Capture the cell that displays the provided text and extract its (X, Y) central coordinate. 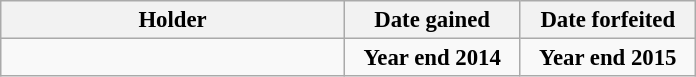
Year end 2015 (608, 58)
Holder (173, 20)
Year end 2014 (432, 58)
Date forfeited (608, 20)
Date gained (432, 20)
